Return [X, Y] of the center of cell containing provided text 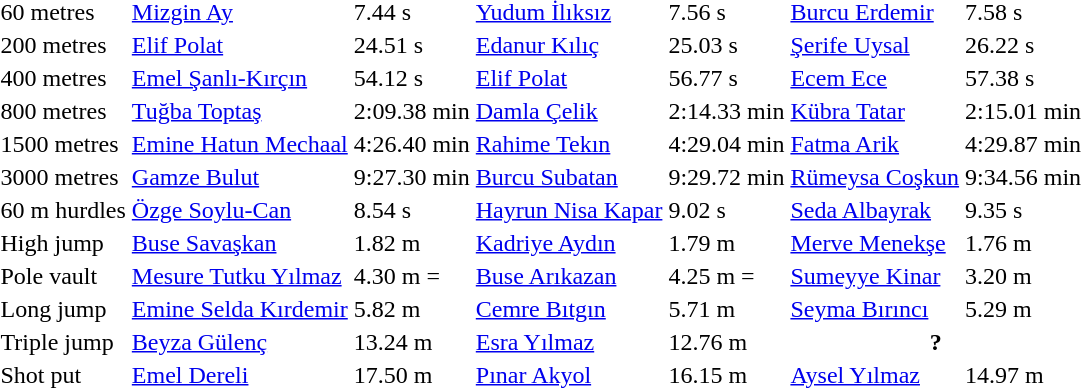
1.79 m [726, 243]
Seyma Bırıncı [875, 309]
Özge Soylu-Can [240, 210]
Rümeysa Coşkun [875, 177]
Rahime Tekın [569, 144]
12.76 m [726, 342]
Hayrun Nisa Kapar [569, 210]
Beyza Gülenç [240, 342]
Emel Şanlı-Kırçın [240, 78]
Buse Arıkazan [569, 276]
Buse Savaşkan [240, 243]
2:09.38 min [412, 111]
56.77 s [726, 78]
5.82 m [412, 309]
Seda Albayrak [875, 210]
Emine Hatun Mechaal [240, 144]
5.71 m [726, 309]
Esra Yılmaz [569, 342]
Kübra Tatar [875, 111]
Kadriye Aydın [569, 243]
4.25 m = [726, 276]
9:27.30 min [412, 177]
Burcu Subatan [569, 177]
4:29.04 min [726, 144]
Fatma Arik [875, 144]
Şerife Uysal [875, 45]
4:26.40 min [412, 144]
4.30 m = [412, 276]
Mesure Tutku Yılmaz [240, 276]
24.51 s [412, 45]
2:14.33 min [726, 111]
9:29.72 min [726, 177]
1.82 m [412, 243]
Cemre Bıtgın [569, 309]
Gamze Bulut [240, 177]
Sumeyye Kinar [875, 276]
9.02 s [726, 210]
Merve Menekşe [875, 243]
Ecem Ece [875, 78]
Tuğba Toptaş [240, 111]
13.24 m [412, 342]
Edanur Kılıç [569, 45]
8.54 s [412, 210]
Emine Selda Kırdemir [240, 309]
Damla Çelik [569, 111]
54.12 s [412, 78]
25.03 s [726, 45]
